Return (x, y) of the center of cell containing provided text 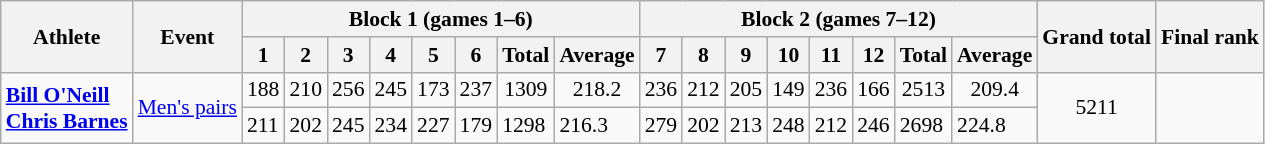
9 (746, 55)
2698 (924, 126)
179 (476, 126)
256 (348, 90)
Block 1 (games 1–6) (441, 19)
6 (476, 55)
Athlete (67, 36)
Final rank (1210, 36)
7 (662, 55)
205 (746, 90)
246 (874, 126)
234 (392, 126)
149 (788, 90)
10 (788, 55)
Men's pairs (188, 108)
188 (264, 90)
3 (348, 55)
Event (188, 36)
12 (874, 55)
227 (434, 126)
Block 2 (games 7–12) (839, 19)
Grand total (1096, 36)
5 (434, 55)
224.8 (994, 126)
211 (264, 126)
11 (832, 55)
2 (306, 55)
166 (874, 90)
213 (746, 126)
237 (476, 90)
209.4 (994, 90)
5211 (1096, 108)
248 (788, 126)
Bill O'Neill Chris Barnes (67, 108)
1 (264, 55)
279 (662, 126)
173 (434, 90)
2513 (924, 90)
8 (704, 55)
218.2 (596, 90)
210 (306, 90)
216.3 (596, 126)
1298 (526, 126)
4 (392, 55)
1309 (526, 90)
